Return the [X, Y] coordinate for the center point of the cell that contains the specified text.  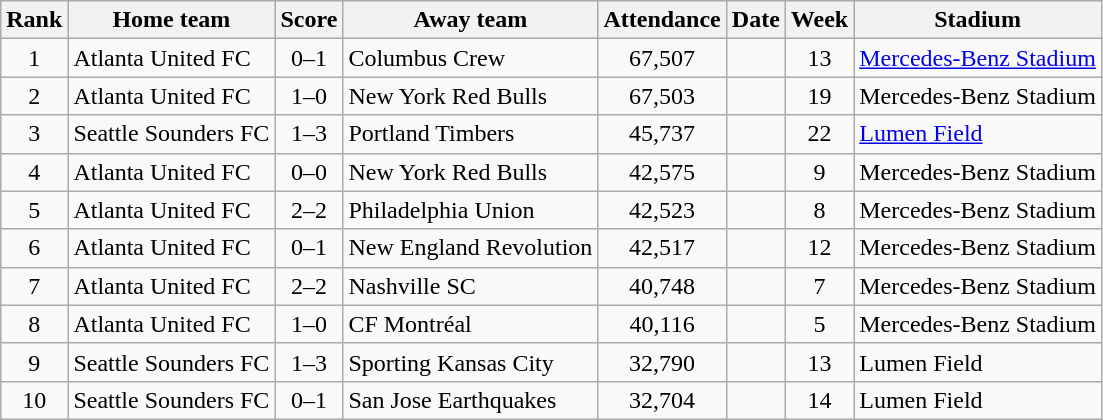
42,523 [662, 210]
3 [34, 134]
Sporting Kansas City [470, 362]
14 [819, 400]
40,748 [662, 286]
0–0 [309, 172]
42,575 [662, 172]
CF Montréal [470, 324]
67,507 [662, 58]
32,790 [662, 362]
10 [34, 400]
4 [34, 172]
45,737 [662, 134]
Date [756, 20]
2 [34, 96]
Away team [470, 20]
1 [34, 58]
Attendance [662, 20]
Nashville SC [470, 286]
32,704 [662, 400]
Philadelphia Union [470, 210]
Home team [172, 20]
19 [819, 96]
Portland Timbers [470, 134]
Rank [34, 20]
6 [34, 248]
San Jose Earthquakes [470, 400]
22 [819, 134]
67,503 [662, 96]
Score [309, 20]
42,517 [662, 248]
40,116 [662, 324]
New England Revolution [470, 248]
Week [819, 20]
Stadium [978, 20]
Columbus Crew [470, 58]
12 [819, 248]
